From the cell containing the given text, extract its center point as [X, Y] coordinate. 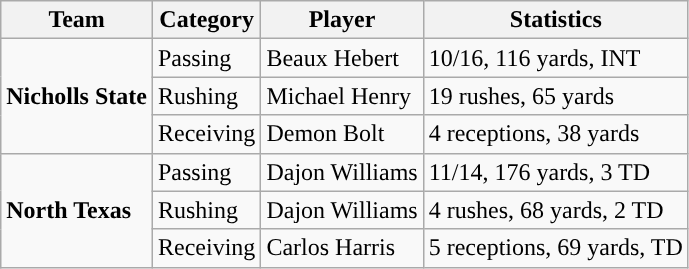
North Texas [77, 210]
11/14, 176 yards, 3 TD [556, 172]
Player [342, 20]
Statistics [556, 20]
10/16, 116 yards, INT [556, 58]
4 rushes, 68 yards, 2 TD [556, 210]
Nicholls State [77, 96]
Demon Bolt [342, 134]
5 receptions, 69 yards, TD [556, 248]
Beaux Hebert [342, 58]
Carlos Harris [342, 248]
Category [206, 20]
4 receptions, 38 yards [556, 134]
Michael Henry [342, 96]
19 rushes, 65 yards [556, 96]
Team [77, 20]
